Extract the (x, y) coordinate from the center of the cell holding the provided text.  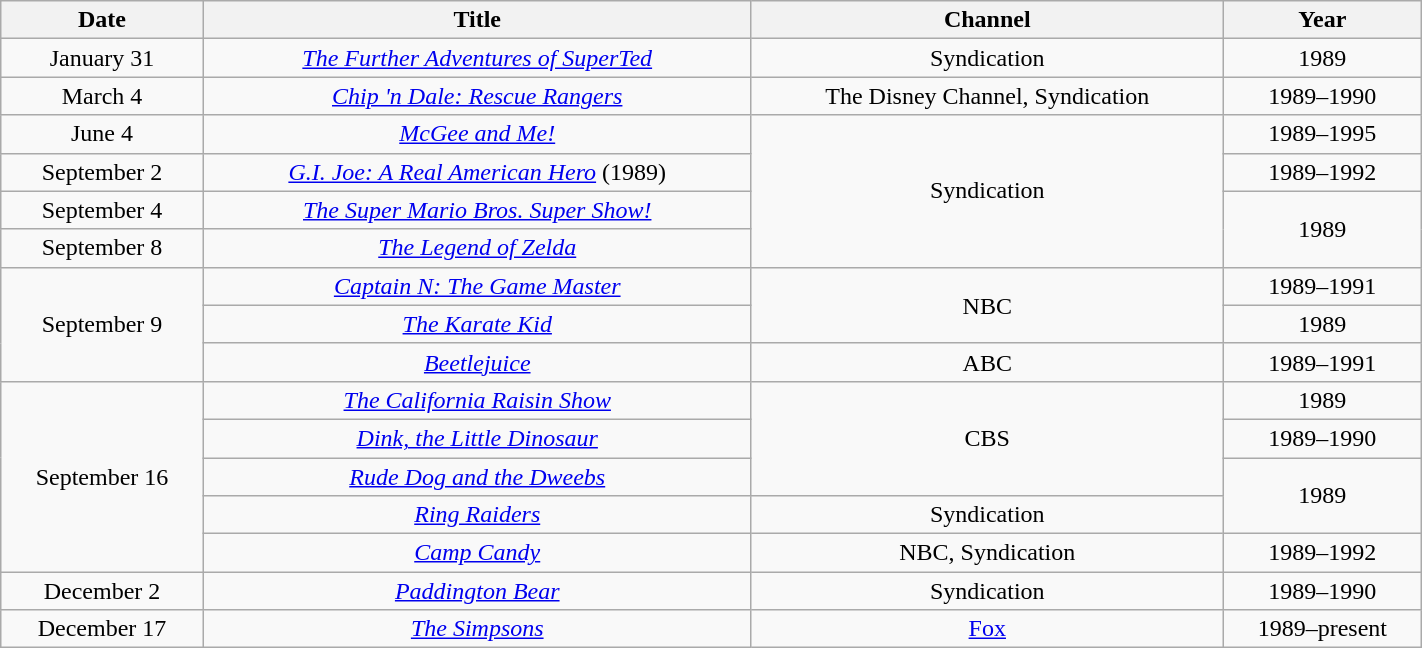
Rude Dog and the Dweebs (477, 477)
The Legend of Zelda (477, 248)
Dink, the Little Dinosaur (477, 438)
The Karate Kid (477, 324)
1989–present (1322, 629)
Captain N: The Game Master (477, 286)
NBC (987, 305)
Fox (987, 629)
Ring Raiders (477, 515)
Camp Candy (477, 553)
Chip 'n Dale: Rescue Rangers (477, 96)
1989–1995 (1322, 134)
Beetlejuice (477, 362)
March 4 (102, 96)
Paddington Bear (477, 591)
Channel (987, 20)
June 4 (102, 134)
Title (477, 20)
The Simpsons (477, 629)
NBC, Syndication (987, 553)
January 31 (102, 58)
September 8 (102, 248)
The Further Adventures of SuperTed (477, 58)
December 2 (102, 591)
CBS (987, 438)
September 9 (102, 324)
Date (102, 20)
Year (1322, 20)
September 16 (102, 476)
ABC (987, 362)
G.I. Joe: A Real American Hero (1989) (477, 172)
September 2 (102, 172)
The Disney Channel, Syndication (987, 96)
McGee and Me! (477, 134)
The Super Mario Bros. Super Show! (477, 210)
The California Raisin Show (477, 400)
September 4 (102, 210)
December 17 (102, 629)
